Pinpoint the cell where the given text exists, returning its (X, Y) midpoint coordinate. 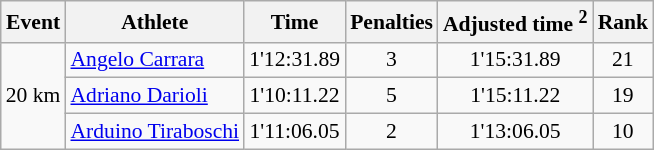
Time (294, 22)
Adriano Darioli (154, 96)
Penalties (392, 22)
1'11:06.05 (294, 132)
Event (34, 22)
1'15:31.89 (516, 60)
20 km (34, 96)
10 (624, 132)
Angelo Carrara (154, 60)
19 (624, 96)
5 (392, 96)
Athlete (154, 22)
1'12:31.89 (294, 60)
1'10:11.22 (294, 96)
1'13:06.05 (516, 132)
Rank (624, 22)
21 (624, 60)
Arduino Tiraboschi (154, 132)
2 (392, 132)
3 (392, 60)
Adjusted time 2 (516, 22)
1'15:11.22 (516, 96)
